Extract the [x, y] coordinate from the center of the cell holding the provided text.  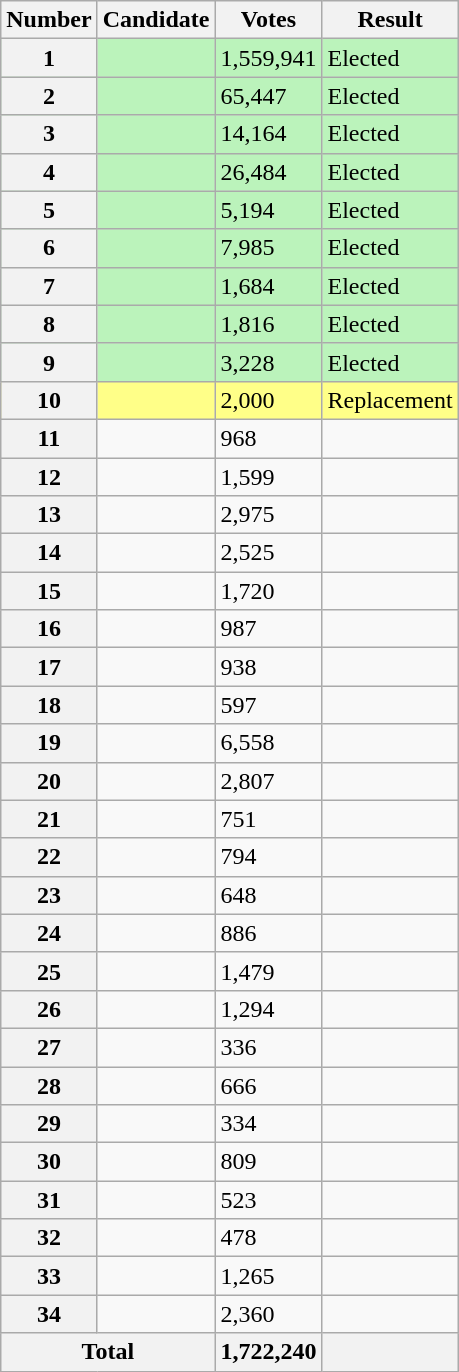
3 [49, 134]
1 [49, 58]
6,558 [268, 743]
22 [49, 857]
666 [268, 1085]
1,599 [268, 477]
26,484 [268, 172]
4 [49, 172]
5,194 [268, 210]
Candidate [156, 20]
938 [268, 667]
1,816 [268, 324]
523 [268, 1200]
12 [49, 477]
751 [268, 819]
29 [49, 1124]
2 [49, 96]
2,975 [268, 515]
1,720 [268, 591]
1,722,240 [268, 1352]
16 [49, 629]
11 [49, 438]
65,447 [268, 96]
Replacement [390, 400]
32 [49, 1238]
24 [49, 933]
1,294 [268, 1009]
2,000 [268, 400]
478 [268, 1238]
14 [49, 553]
33 [49, 1276]
13 [49, 515]
648 [268, 895]
5 [49, 210]
17 [49, 667]
336 [268, 1047]
597 [268, 705]
968 [268, 438]
30 [49, 1162]
Result [390, 20]
21 [49, 819]
18 [49, 705]
Number [49, 20]
3,228 [268, 362]
20 [49, 781]
10 [49, 400]
31 [49, 1200]
794 [268, 857]
14,164 [268, 134]
1,559,941 [268, 58]
2,360 [268, 1314]
334 [268, 1124]
Votes [268, 20]
809 [268, 1162]
26 [49, 1009]
8 [49, 324]
27 [49, 1047]
7,985 [268, 248]
23 [49, 895]
9 [49, 362]
6 [49, 248]
19 [49, 743]
2,807 [268, 781]
1,265 [268, 1276]
2,525 [268, 553]
1,479 [268, 971]
34 [49, 1314]
7 [49, 286]
Total [108, 1352]
987 [268, 629]
25 [49, 971]
28 [49, 1085]
886 [268, 933]
1,684 [268, 286]
15 [49, 591]
